Determine the [X, Y] coordinate at the center of the cell enclosing the given text.  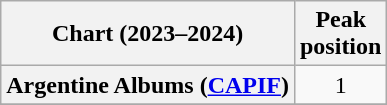
Peakposition [340, 34]
1 [340, 85]
Argentine Albums (CAPIF) [148, 85]
Chart (2023–2024) [148, 34]
